Capture the cell that displays the provided text and extract its (x, y) central coordinate. 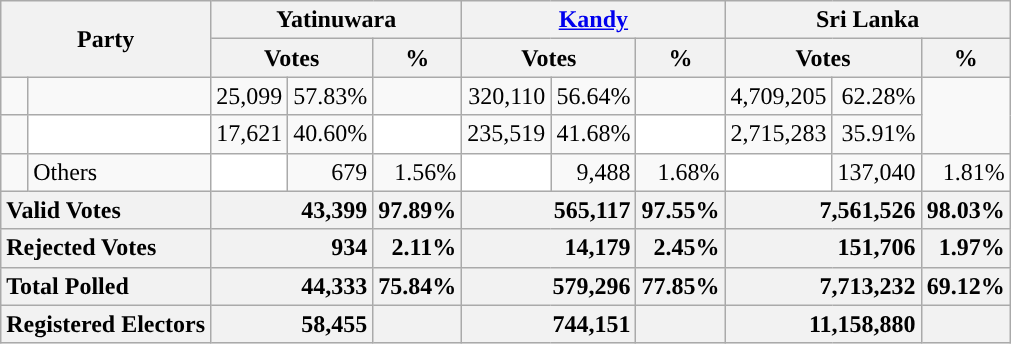
Kandy (594, 20)
Party (106, 39)
9,488 (594, 172)
934 (292, 248)
579,296 (549, 286)
1.97% (966, 248)
320,110 (506, 96)
41.68% (594, 134)
4,709,205 (778, 96)
2.45% (680, 248)
679 (330, 172)
14,179 (549, 248)
62.28% (876, 96)
137,040 (876, 172)
58,455 (292, 324)
57.83% (330, 96)
Sri Lanka (868, 20)
2,715,283 (778, 134)
11,158,880 (823, 324)
97.55% (680, 210)
565,117 (549, 210)
2.11% (418, 248)
43,399 (292, 210)
44,333 (292, 286)
1.68% (680, 172)
Yatinuwara (336, 20)
98.03% (966, 210)
Total Polled (106, 286)
7,713,232 (823, 286)
Others (120, 172)
Registered Electors (106, 324)
77.85% (680, 286)
151,706 (823, 248)
Rejected Votes (106, 248)
25,099 (250, 96)
7,561,526 (823, 210)
744,151 (549, 324)
40.60% (330, 134)
235,519 (506, 134)
1.56% (418, 172)
Valid Votes (106, 210)
1.81% (966, 172)
35.91% (876, 134)
56.64% (594, 96)
17,621 (250, 134)
75.84% (418, 286)
69.12% (966, 286)
97.89% (418, 210)
